Capture the cell that displays the provided text and extract its [X, Y] central coordinate. 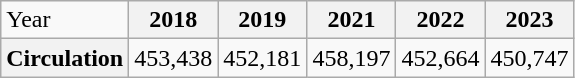
450,747 [530, 58]
458,197 [352, 58]
2023 [530, 20]
453,438 [174, 58]
452,181 [262, 58]
2019 [262, 20]
2021 [352, 20]
2022 [440, 20]
Year [65, 20]
452,664 [440, 58]
2018 [174, 20]
Circulation [65, 58]
